Provide the [x, y] coordinate of the cell's center where the given text is located.  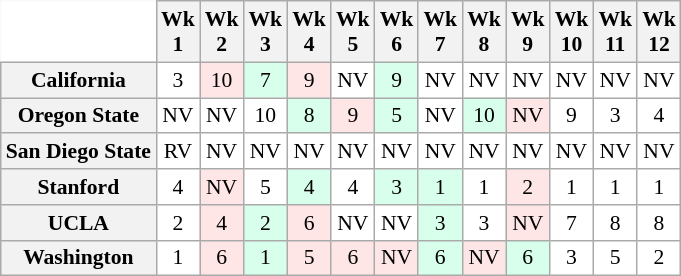
Wk5 [353, 32]
Oregon State [78, 116]
RV [178, 152]
California [78, 80]
San Diego State [78, 152]
Wk2 [222, 32]
Wk11 [615, 32]
Wk6 [397, 32]
Wk7 [440, 32]
Wk 1 [178, 32]
Wk10 [572, 32]
Stanford [78, 187]
Wk4 [309, 32]
Washington [78, 258]
Wk9 [528, 32]
Wk3 [265, 32]
Wk8 [484, 32]
UCLA [78, 223]
Wk12 [659, 32]
